Find where the given text appears and provide that cell's center as (X, Y) coordinate. 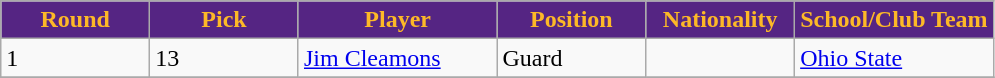
Guard (572, 58)
School/Club Team (894, 20)
Ohio State (894, 58)
13 (224, 58)
1 (76, 58)
Position (572, 20)
Jim Cleamons (397, 58)
Player (397, 20)
Nationality (720, 20)
Pick (224, 20)
Round (76, 20)
